Capture the cell that displays the provided text and extract its (X, Y) central coordinate. 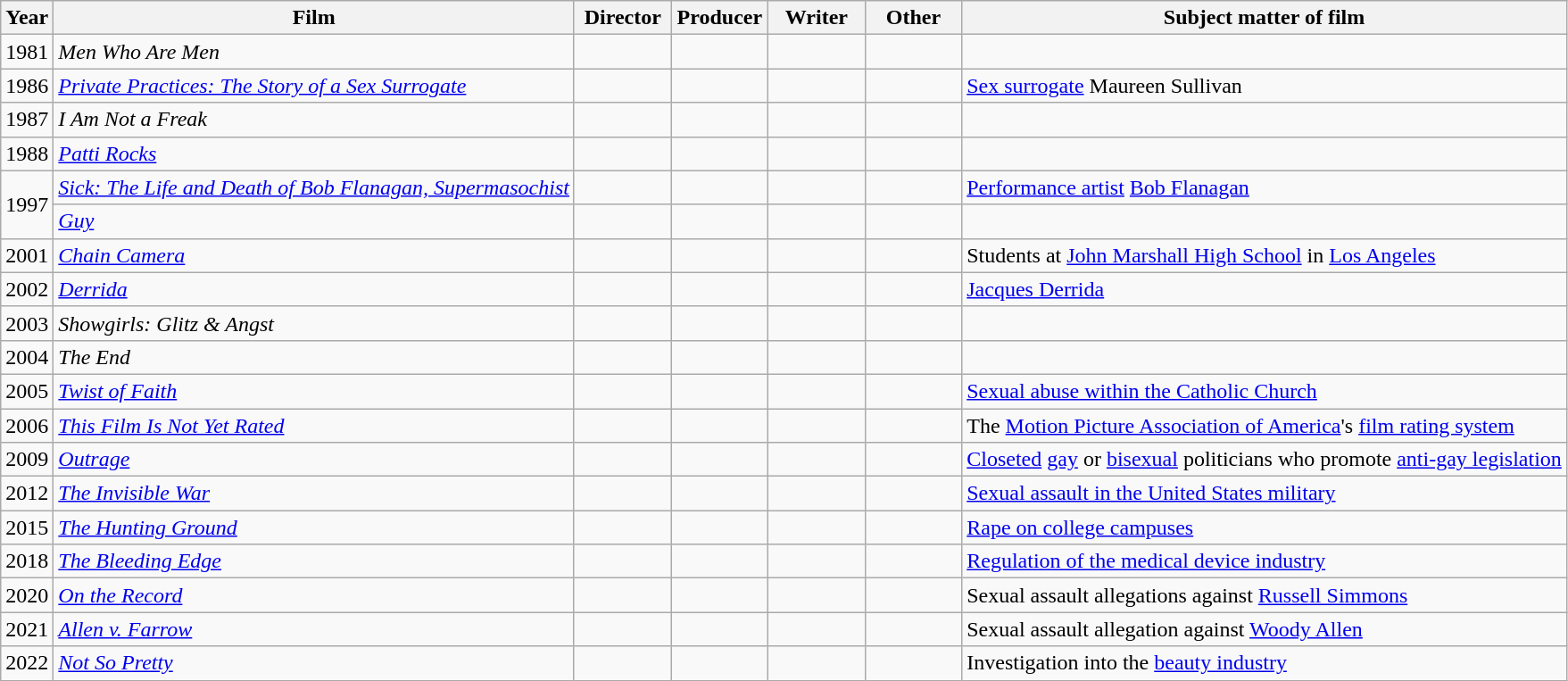
Jacques Derrida (1265, 289)
Performance artist Bob Flanagan (1265, 187)
Sick: The Life and Death of Bob Flanagan, Supermasochist (314, 187)
Other (914, 18)
Regulation of the medical device industry (1265, 561)
Sex surrogate Maureen Sullivan (1265, 86)
Rape on college campuses (1265, 527)
Patti Rocks (314, 154)
Twist of Faith (314, 391)
Private Practices: The Story of a Sex Surrogate (314, 86)
On the Record (314, 595)
2022 (27, 663)
2005 (27, 391)
Sexual assault in the United States military (1265, 494)
Investigation into the beauty industry (1265, 663)
Sexual abuse within the Catholic Church (1265, 391)
Sexual assault allegation against Woody Allen (1265, 629)
2021 (27, 629)
The Motion Picture Association of America's film rating system (1265, 426)
Students at John Marshall High School in Los Angeles (1265, 255)
2006 (27, 426)
Showgirls: Glitz & Angst (314, 323)
Writer (817, 18)
2015 (27, 527)
2018 (27, 561)
Producer (719, 18)
Men Who Are Men (314, 52)
The Invisible War (314, 494)
1988 (27, 154)
1987 (27, 120)
Closeted gay or bisexual politicians who promote anti-gay legislation (1265, 460)
The Hunting Ground (314, 527)
Chain Camera (314, 255)
2001 (27, 255)
Derrida (314, 289)
2020 (27, 595)
Year (27, 18)
Director (623, 18)
2012 (27, 494)
Sexual assault allegations against Russell Simmons (1265, 595)
Subject matter of film (1265, 18)
2009 (27, 460)
1986 (27, 86)
Allen v. Farrow (314, 629)
The End (314, 357)
1981 (27, 52)
2003 (27, 323)
Outrage (314, 460)
1997 (27, 204)
Film (314, 18)
2002 (27, 289)
Guy (314, 221)
2004 (27, 357)
This Film Is Not Yet Rated (314, 426)
The Bleeding Edge (314, 561)
Not So Pretty (314, 663)
I Am Not a Freak (314, 120)
